Output the (x, y) coordinate of the center of the cell containing the given text.  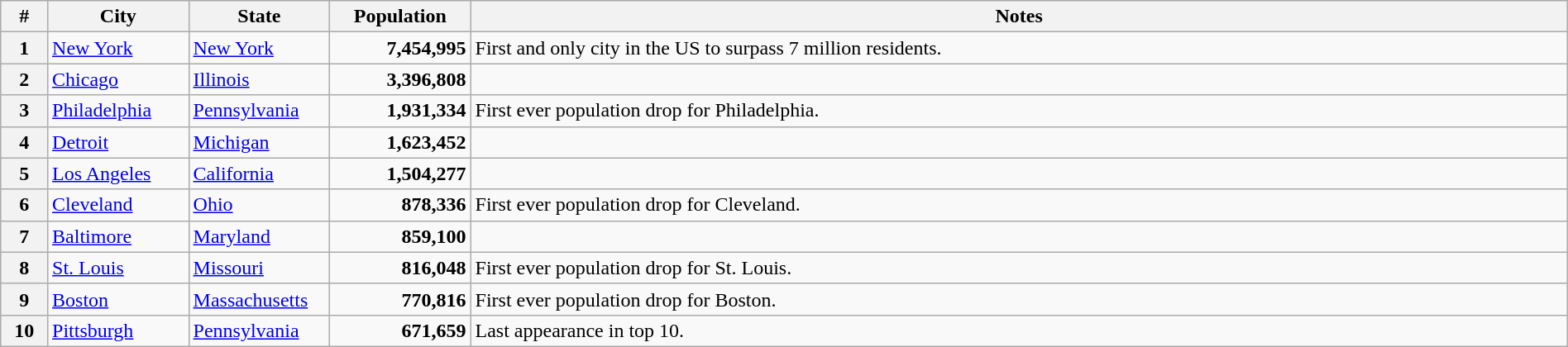
California (259, 173)
Population (400, 17)
Maryland (259, 236)
Pittsburgh (118, 330)
8 (25, 268)
770,816 (400, 299)
First ever population drop for Boston. (1019, 299)
First and only city in the US to surpass 7 million residents. (1019, 48)
First ever population drop for Philadelphia. (1019, 111)
7 (25, 236)
1 (25, 48)
Notes (1019, 17)
Detroit (118, 142)
First ever population drop for St. Louis. (1019, 268)
# (25, 17)
3,396,808 (400, 79)
Last appearance in top 10. (1019, 330)
878,336 (400, 205)
4 (25, 142)
5 (25, 173)
Philadelphia (118, 111)
2 (25, 79)
Boston (118, 299)
859,100 (400, 236)
Baltimore (118, 236)
First ever population drop for Cleveland. (1019, 205)
671,659 (400, 330)
Ohio (259, 205)
City (118, 17)
St. Louis (118, 268)
7,454,995 (400, 48)
9 (25, 299)
1,623,452 (400, 142)
Michigan (259, 142)
816,048 (400, 268)
Massachusetts (259, 299)
1,504,277 (400, 173)
3 (25, 111)
Chicago (118, 79)
Missouri (259, 268)
6 (25, 205)
Illinois (259, 79)
10 (25, 330)
1,931,334 (400, 111)
Cleveland (118, 205)
State (259, 17)
Los Angeles (118, 173)
